Capture the cell that displays the provided text and extract its [x, y] central coordinate. 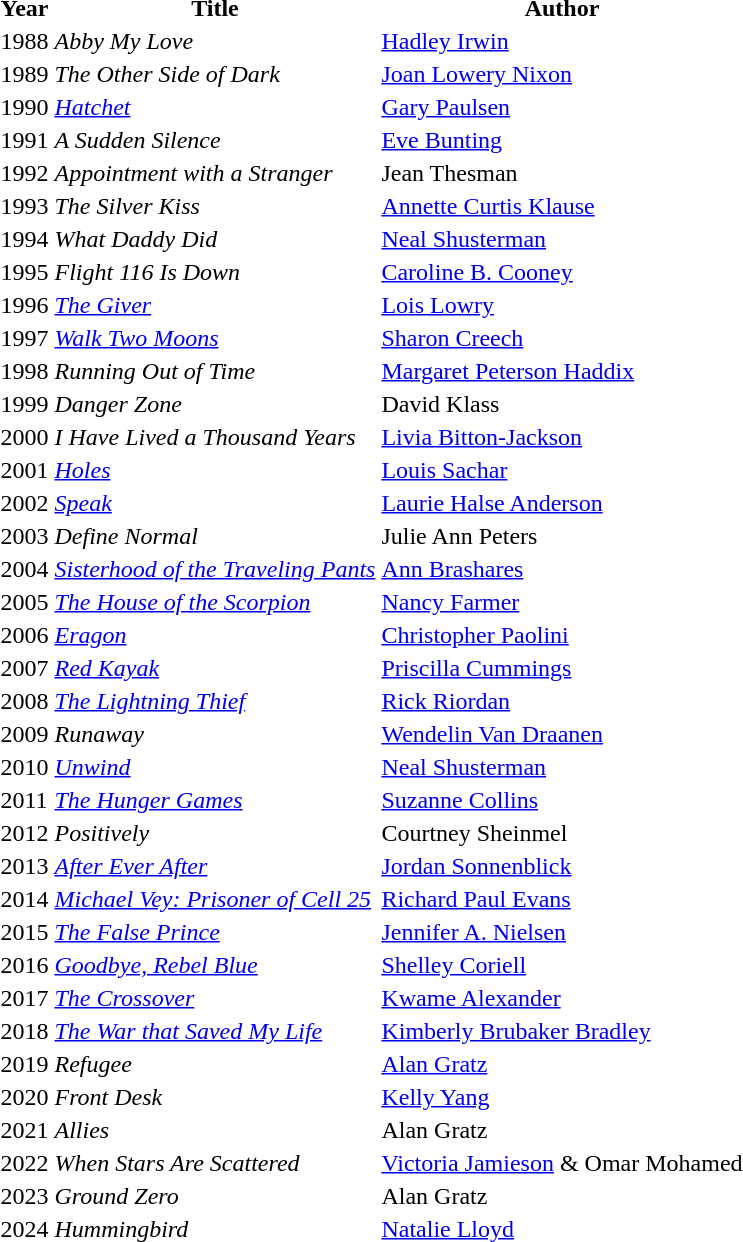
Speak [215, 503]
The House of the Scorpion [215, 602]
After Ever After [215, 866]
The Silver Kiss [215, 206]
Michael Vey: Prisoner of Cell 25 [215, 899]
What Daddy Did [215, 239]
Danger Zone [215, 404]
Sisterhood of the Traveling Pants [215, 569]
A Sudden Silence [215, 140]
Flight 116 Is Down [215, 272]
The Hunger Games [215, 800]
Hatchet [215, 107]
Define Normal [215, 536]
Unwind [215, 767]
Refugee [215, 1064]
Holes [215, 470]
The Giver [215, 305]
Appointment with a Stranger [215, 173]
Ground Zero [215, 1196]
The War that Saved My Life [215, 1031]
The False Prince [215, 932]
Runaway [215, 734]
Red Kayak [215, 668]
When Stars Are Scattered [215, 1163]
Abby My Love [215, 41]
Allies [215, 1130]
The Crossover [215, 998]
Front Desk [215, 1097]
Positively [215, 833]
The Lightning Thief [215, 701]
Eragon [215, 635]
Goodbye, Rebel Blue [215, 965]
The Other Side of Dark [215, 74]
Running Out of Time [215, 371]
Walk Two Moons [215, 338]
I Have Lived a Thousand Years [215, 437]
